Pinpoint the cell where the given text exists, returning its (X, Y) midpoint coordinate. 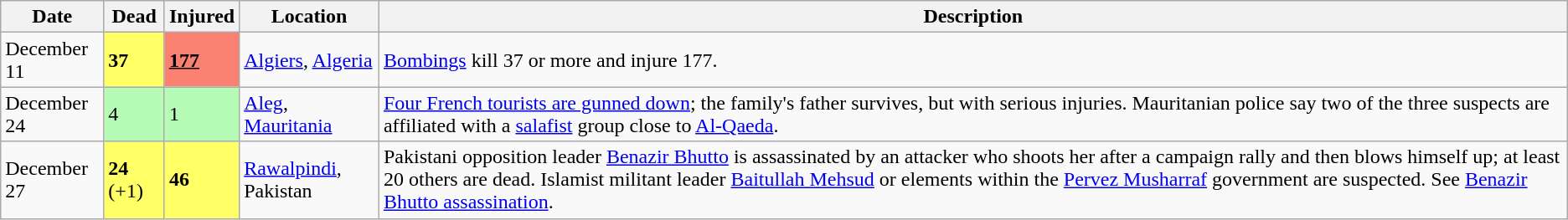
Algiers, Algeria (310, 60)
Dead (134, 17)
24 (+1) (134, 180)
December 11 (52, 60)
177 (201, 60)
Description (973, 17)
Date (52, 17)
December 27 (52, 180)
4 (134, 114)
Bombings kill 37 or more and injure 177. (973, 60)
Location (310, 17)
December 24 (52, 114)
37 (134, 60)
Aleg, Mauritania (310, 114)
Rawalpindi, Pakistan (310, 180)
Injured (201, 17)
1 (201, 114)
46 (201, 180)
